From the cell containing the given text, extract its center point as [X, Y] coordinate. 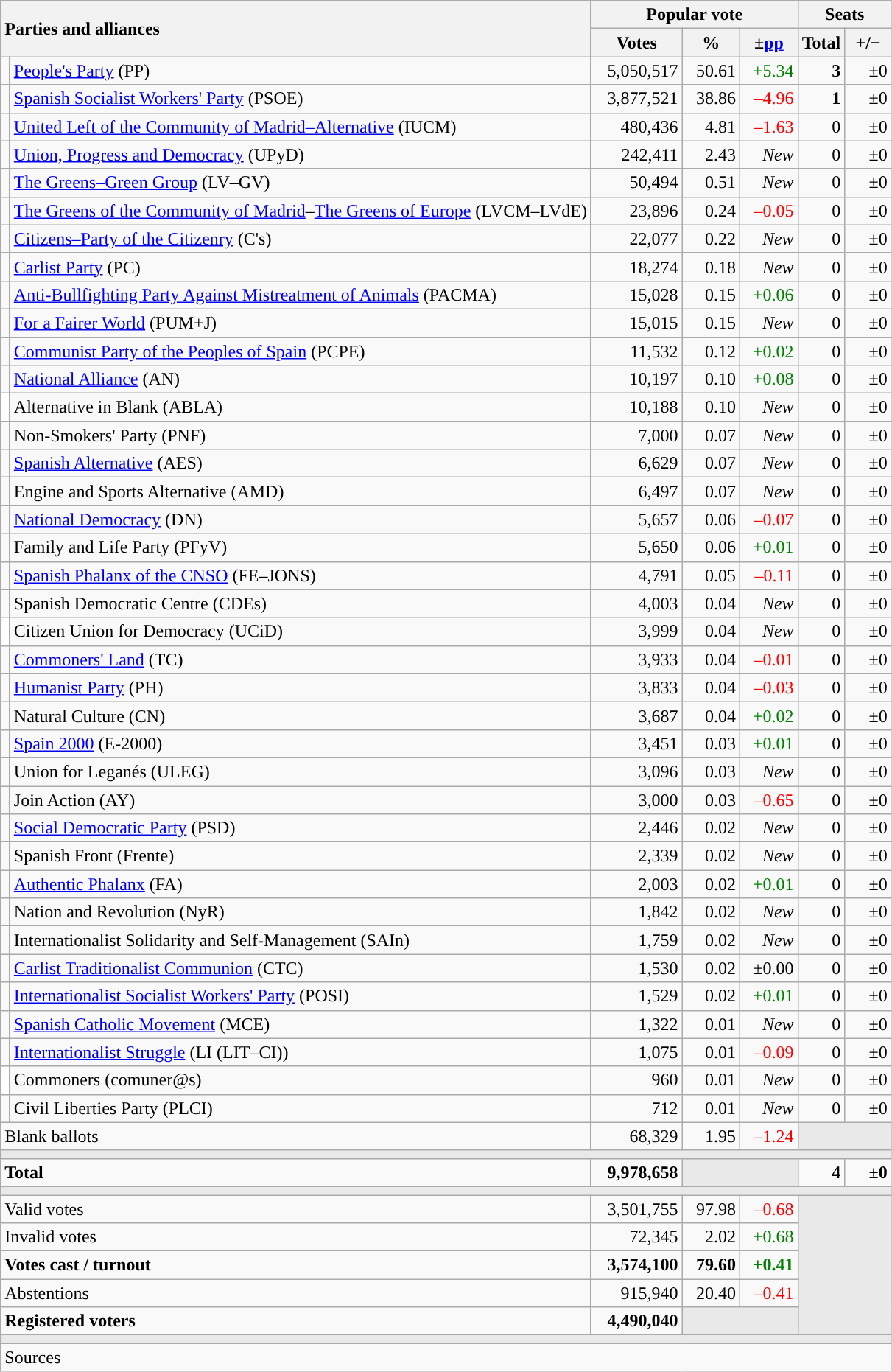
Invalid votes [296, 1237]
0.24 [712, 211]
3,501,755 [636, 1209]
9,978,658 [636, 1172]
Spanish Phalanx of the CNSO (FE–JONS) [301, 575]
Internationalist Struggle (LI (LIT–CI)) [301, 1052]
2.02 [712, 1237]
Spanish Front (Frente) [301, 856]
People's Party (PP) [301, 71]
3,687 [636, 715]
Citizen Union for Democracy (UCiD) [301, 631]
Blank ballots [296, 1136]
2,339 [636, 856]
1 [821, 99]
4,490,040 [636, 1321]
Nation and Revolution (NyR) [301, 912]
3,451 [636, 743]
–0.68 [769, 1209]
915,940 [636, 1293]
Spanish Democratic Centre (CDEs) [301, 603]
1,530 [636, 968]
–0.03 [769, 687]
–0.07 [769, 519]
–0.11 [769, 575]
5,657 [636, 519]
3 [821, 71]
4.81 [712, 127]
5,650 [636, 547]
3,933 [636, 659]
3,999 [636, 631]
3,833 [636, 687]
1,075 [636, 1052]
Non-Smokers' Party (PNF) [301, 435]
Sources [446, 1357]
Carlist Traditionalist Communion (CTC) [301, 968]
3,574,100 [636, 1265]
2.43 [712, 155]
–1.24 [769, 1136]
6,629 [636, 463]
+0.41 [769, 1265]
Votes cast / turnout [296, 1265]
50,494 [636, 183]
97.98 [712, 1209]
7,000 [636, 435]
15,028 [636, 295]
Natural Culture (CN) [301, 715]
15,015 [636, 323]
+5.34 [769, 71]
1,322 [636, 1024]
712 [636, 1108]
22,077 [636, 239]
Abstentions [296, 1293]
Anti-Bullfighting Party Against Mistreatment of Animals (PACMA) [301, 295]
3,000 [636, 799]
4 [821, 1172]
–1.63 [769, 127]
% [712, 43]
72,345 [636, 1237]
68,329 [636, 1136]
Commoners' Land (TC) [301, 659]
Spain 2000 (E-2000) [301, 743]
1.95 [712, 1136]
4,791 [636, 575]
6,497 [636, 491]
The Greens–Green Group (LV–GV) [301, 183]
Citizens–Party of the Citizenry (C's) [301, 239]
Parties and alliances [296, 29]
–0.41 [769, 1293]
242,411 [636, 155]
National Democracy (DN) [301, 519]
Valid votes [296, 1209]
+/− [868, 43]
Spanish Socialist Workers' Party (PSOE) [301, 99]
5,050,517 [636, 71]
20.40 [712, 1293]
United Left of the Community of Madrid–Alternative (IUCM) [301, 127]
38.86 [712, 99]
Authentic Phalanx (FA) [301, 884]
+0.08 [769, 379]
1,842 [636, 912]
960 [636, 1080]
Communist Party of the Peoples of Spain (PCPE) [301, 351]
2,003 [636, 884]
23,896 [636, 211]
+0.06 [769, 295]
3,877,521 [636, 99]
480,436 [636, 127]
0.05 [712, 575]
79.60 [712, 1265]
Commoners (comuner@s) [301, 1080]
Internationalist Solidarity and Self-Management (SAIn) [301, 940]
1,529 [636, 996]
Civil Liberties Party (PLCI) [301, 1108]
Spanish Alternative (AES) [301, 463]
0.22 [712, 239]
2,446 [636, 828]
±0.00 [769, 968]
0.18 [712, 267]
+0.68 [769, 1237]
Seats [844, 15]
Internationalist Socialist Workers' Party (POSI) [301, 996]
Alternative in Blank (ABLA) [301, 407]
Votes [636, 43]
50.61 [712, 71]
Engine and Sports Alternative (AMD) [301, 491]
1,759 [636, 940]
Popular vote [694, 15]
–0.65 [769, 799]
–4.96 [769, 99]
–0.01 [769, 659]
–0.09 [769, 1052]
The Greens of the Community of Madrid–The Greens of Europe (LVCM–LVdE) [301, 211]
11,532 [636, 351]
10,197 [636, 379]
National Alliance (AN) [301, 379]
±pp [769, 43]
4,003 [636, 603]
0.51 [712, 183]
Union for Leganés (ULEG) [301, 771]
0.12 [712, 351]
3,096 [636, 771]
Union, Progress and Democracy (UPyD) [301, 155]
–0.05 [769, 211]
Social Democratic Party (PSD) [301, 828]
Registered voters [296, 1321]
Join Action (AY) [301, 799]
18,274 [636, 267]
Carlist Party (PC) [301, 267]
Humanist Party (PH) [301, 687]
10,188 [636, 407]
For a Fairer World (PUM+J) [301, 323]
Family and Life Party (PFyV) [301, 547]
Spanish Catholic Movement (MCE) [301, 1024]
